For the text-containing cell, return its midpoint in [X, Y] coordinate format. 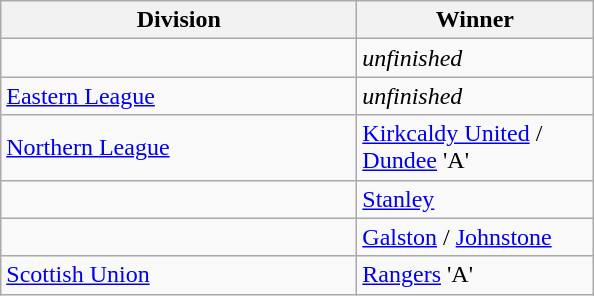
Rangers 'A' [475, 275]
Winner [475, 20]
Stanley [475, 199]
Kirkcaldy United / Dundee 'A' [475, 148]
Division [179, 20]
Scottish Union [179, 275]
Galston / Johnstone [475, 237]
Eastern League [179, 96]
Northern League [179, 148]
